Detect which cell encompasses the target text, then output its (x, y) center coordinate. 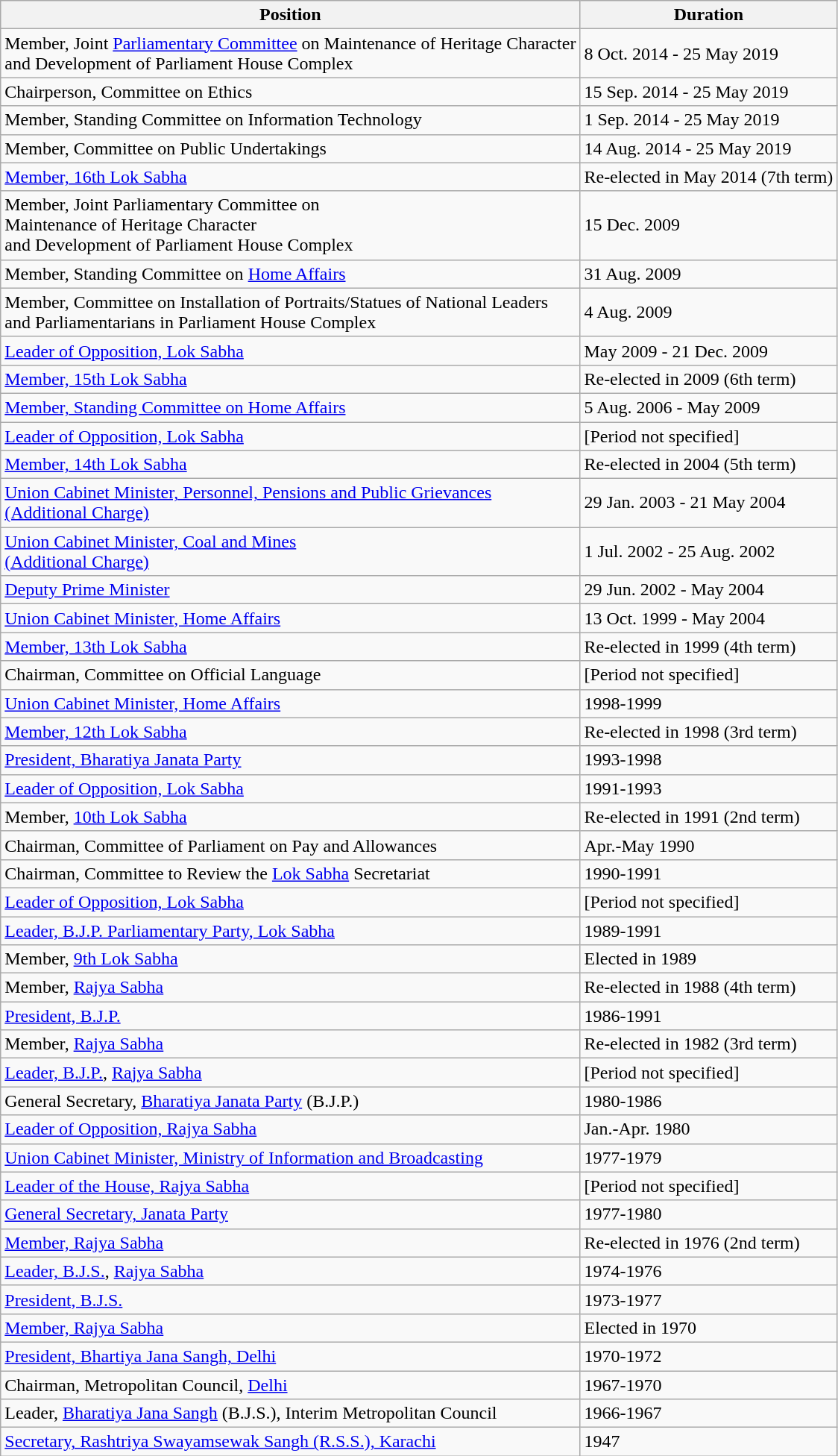
1947 (708, 1442)
1991-1993 (708, 788)
Elected in 1970 (708, 1328)
5 Aug. 2006 - May 2009 (708, 407)
General Secretary, Bharatiya Janata Party (B.J.P.) (291, 1101)
1 Sep. 2014 - 25 May 2019 (708, 120)
Re-elected in 1999 (4th term) (708, 647)
Leader of the House, Rajya Sabha (291, 1186)
13 Oct. 1999 - May 2004 (708, 618)
Re-elected in 1998 (3rd term) (708, 732)
Elected in 1989 (708, 959)
Member, Committee on Public Undertakings (291, 148)
Leader, Bharatiya Jana Sangh (B.J.S.), Interim Metropolitan Council (291, 1413)
Chairperson, Committee on Ethics (291, 92)
Apr.-May 1990 (708, 845)
Union Cabinet Minister, Personnel, Pensions and Public Grievances (Additional Charge) (291, 503)
Re-elected in 1988 (4th term) (708, 988)
Re-elected in 1982 (3rd term) (708, 1044)
Chairman, Committee to Review the Lok Sabha Secretariat (291, 873)
Duration (708, 15)
Chairman, Metropolitan Council, Delhi (291, 1385)
Re-elected in May 2014 (7th term) (708, 177)
Re-elected in 1976 (2nd term) (708, 1243)
Deputy Prime Minister (291, 590)
Member, Standing Committee on Information Technology (291, 120)
Chairman, Committee on Official Language (291, 675)
Leader of Opposition, Rajya Sabha (291, 1129)
Member, 14th Lok Sabha (291, 465)
1973-1977 (708, 1299)
Union Cabinet Minister, Coal and Mines (Additional Charge) (291, 552)
Leader, B.J.P. Parliamentary Party, Lok Sabha (291, 930)
Member, 9th Lok Sabha (291, 959)
Member, 15th Lok Sabha (291, 379)
15 Dec. 2009 (708, 225)
Chairman, Committee of Parliament on Pay and Allowances (291, 845)
Re-elected in 2009 (6th term) (708, 379)
14 Aug. 2014 - 25 May 2019 (708, 148)
Member, 16th Lok Sabha (291, 177)
Member, Committee on Installation of Portraits/Statues of National Leaders and Parliamentarians in Parliament House Complex (291, 312)
President, Bhartiya Jana Sangh, Delhi (291, 1356)
President, B.J.P. (291, 1016)
1977-1980 (708, 1214)
General Secretary, Janata Party (291, 1214)
Leader, B.J.P., Rajya Sabha (291, 1073)
1977-1979 (708, 1158)
4 Aug. 2009 (708, 312)
8 Oct. 2014 - 25 May 2019 (708, 54)
1966-1967 (708, 1413)
15 Sep. 2014 - 25 May 2019 (708, 92)
Union Cabinet Minister, Ministry of Information and Broadcasting (291, 1158)
1980-1986 (708, 1101)
1986-1991 (708, 1016)
Member, 12th Lok Sabha (291, 732)
May 2009 - 21 Dec. 2009 (708, 351)
1970-1972 (708, 1356)
Leader, B.J.S., Rajya Sabha (291, 1271)
29 Jun. 2002 - May 2004 (708, 590)
31 Aug. 2009 (708, 274)
29 Jan. 2003 - 21 May 2004 (708, 503)
1993-1998 (708, 760)
1998-1999 (708, 703)
President, B.J.S. (291, 1299)
1 Jul. 2002 - 25 Aug. 2002 (708, 552)
Re-elected in 2004 (5th term) (708, 465)
1974-1976 (708, 1271)
Secretary, Rashtriya Swayamsewak Sangh (R.S.S.), Karachi (291, 1442)
1990-1991 (708, 873)
President, Bharatiya Janata Party (291, 760)
1989-1991 (708, 930)
Re-elected in 1991 (2nd term) (708, 817)
Jan.-Apr. 1980 (708, 1129)
Member, 13th Lok Sabha (291, 647)
Position (291, 15)
1967-1970 (708, 1385)
Member, 10th Lok Sabha (291, 817)
